Return (x, y) of the center of cell containing provided text 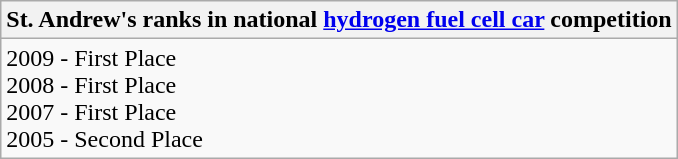
2009 - First Place2008 - First Place2007 - First Place2005 - Second Place (339, 98)
St. Andrew's ranks in national hydrogen fuel cell car competition (339, 20)
